Detect which cell encompasses the target text, then output its (X, Y) center coordinate. 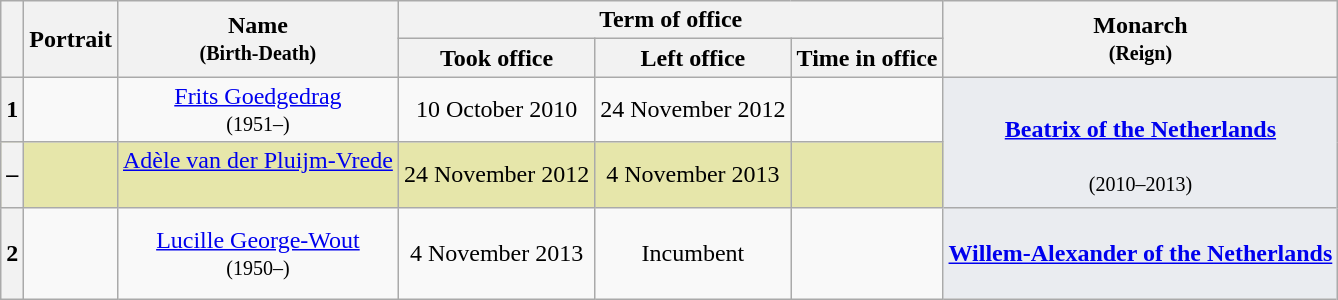
Beatrix of the Netherlands(2010–2013) (1140, 142)
2 (12, 253)
Time in office (867, 58)
Monarch(Reign) (1140, 39)
Lucille George-Wout(1950–) (258, 253)
Frits Goedgedrag(1951–) (258, 110)
Adèle van der Pluijm-Vrede (258, 174)
Willem-Alexander of the Netherlands (1140, 253)
Incumbent (693, 253)
Term of office (670, 20)
Portrait (71, 39)
Name (Birth-Death) (258, 39)
Left office (693, 58)
1 (12, 110)
Took office (496, 58)
– (12, 174)
10 October 2010 (496, 110)
